Detect which cell encompasses the target text, then output its (X, Y) center coordinate. 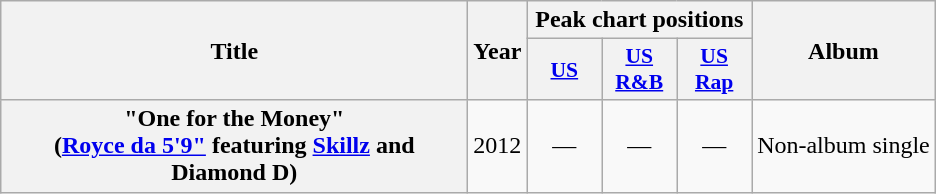
Peak chart positions (640, 20)
USRap (714, 70)
US (564, 70)
Album (844, 50)
Non-album single (844, 146)
"One for the Money"(Royce da 5'9" featuring Skillz and Diamond D) (234, 146)
Title (234, 50)
USR&B (640, 70)
2012 (498, 146)
Year (498, 50)
